Find where the given text appears and provide that cell's center as [X, Y] coordinate. 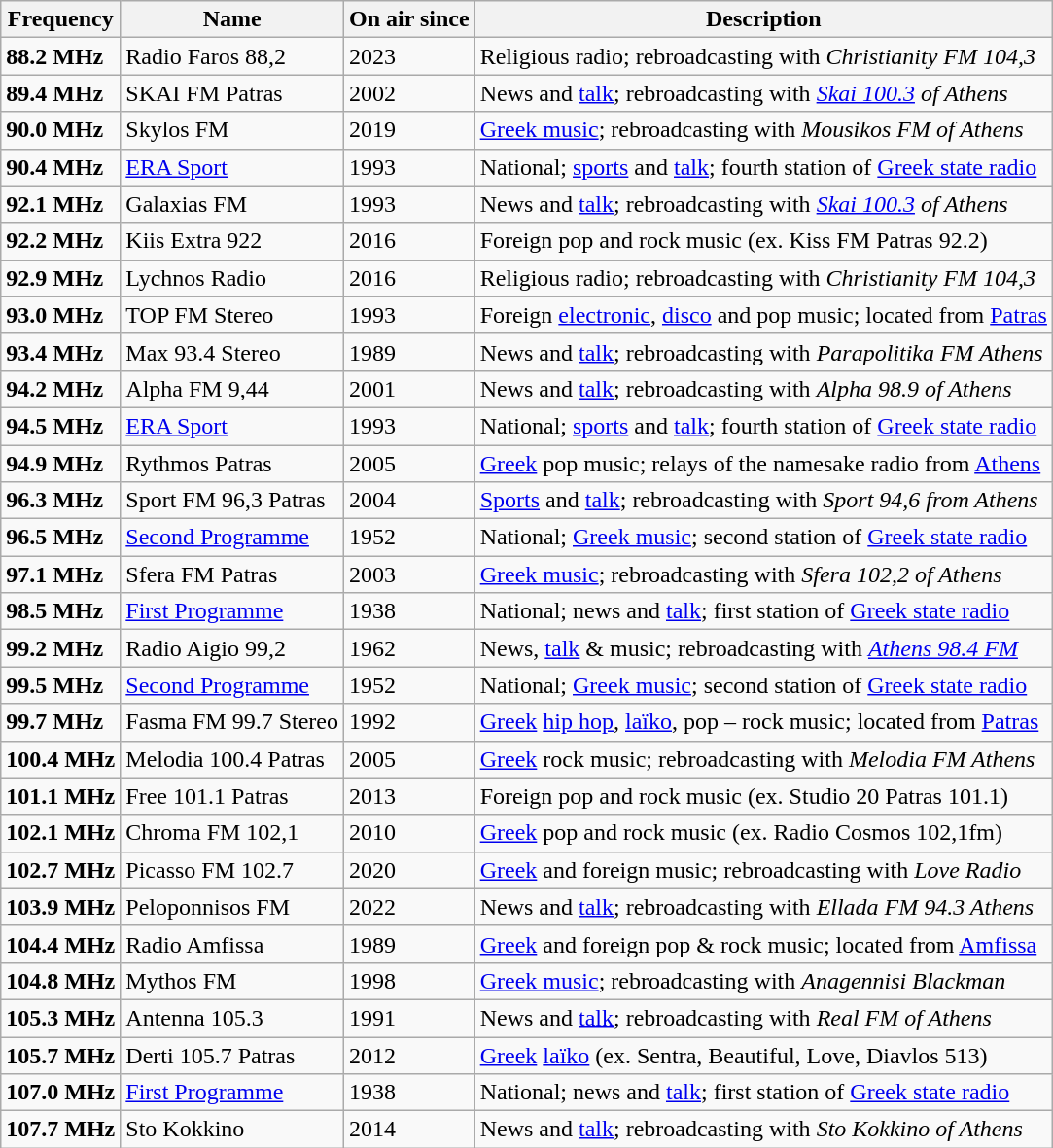
Lychnos Radio [232, 278]
2002 [410, 93]
97.1 MHz [60, 574]
1998 [410, 981]
News and talk; rebroadcasting with Parapolitika FM Athens [763, 352]
Greek rock music; rebroadcasting with Melodia FM Athens [763, 759]
Foreign pop and rock music (ex. Studio 20 Patras 101.1) [763, 796]
2012 [410, 1055]
Peloponnisos FM [232, 907]
Sfera FM Patras [232, 574]
Greek pop and rock music (ex. Radio Cosmos 102,1fm) [763, 833]
100.4 MHz [60, 759]
Greek music; rebroadcasting with Anagennisi Blackman [763, 981]
Greek laïko (ex. Sentra, Beautiful, Love, Diavlos 513) [763, 1055]
Radio Aigio 99,2 [232, 648]
News and talk; rebroadcasting with Sto Kokkino of Athens [763, 1130]
Antenna 105.3 [232, 1018]
2014 [410, 1130]
2022 [410, 907]
92.1 MHz [60, 204]
107.7 MHz [60, 1130]
2020 [410, 870]
Rythmos Patras [232, 464]
On air since [410, 19]
96.3 MHz [60, 501]
Sto Kokkino [232, 1130]
92.2 MHz [60, 241]
Alpha FM 9,44 [232, 389]
Derti 105.7 Patras [232, 1055]
89.4 MHz [60, 93]
Free 101.1 Patras [232, 796]
Max 93.4 Stereo [232, 352]
2001 [410, 389]
Description [763, 19]
101.1 MHz [60, 796]
Foreign pop and rock music (ex. Kiss FM Patras 92.2) [763, 241]
Fasma FM 99.7 Stereo [232, 722]
SKAI FM Patras [232, 93]
Name [232, 19]
News and talk; rebroadcasting with Real FM of Athens [763, 1018]
Sports and talk; rebroadcasting with Sport 94,6 from Athens [763, 501]
88.2 MHz [60, 56]
92.9 MHz [60, 278]
TOP FM Stereo [232, 315]
94.9 MHz [60, 464]
Foreign electronic, disco and pop music; located from Patras [763, 315]
102.1 MHz [60, 833]
99.2 MHz [60, 648]
99.5 MHz [60, 685]
104.8 MHz [60, 981]
News and talk; rebroadcasting with Ellada FM 94.3 Athens [763, 907]
Sport FM 96,3 Patras [232, 501]
Galaxias FM [232, 204]
96.5 MHz [60, 538]
103.9 MHz [60, 907]
Chroma FM 102,1 [232, 833]
Skylos FM [232, 130]
107.0 MHz [60, 1093]
1992 [410, 722]
Picasso FM 102.7 [232, 870]
90.0 MHz [60, 130]
90.4 MHz [60, 167]
93.4 MHz [60, 352]
2003 [410, 574]
Mythos FM [232, 981]
Frequency [60, 19]
94.2 MHz [60, 389]
2013 [410, 796]
Greek music; rebroadcasting with Mousikos FM of Athens [763, 130]
Greek and foreign music; rebroadcasting with Love Radio [763, 870]
News, talk & music; rebroadcasting with Athens 98.4 FM [763, 648]
104.4 MHz [60, 944]
1991 [410, 1018]
Kiis Extra 922 [232, 241]
94.5 MHz [60, 426]
2004 [410, 501]
2010 [410, 833]
93.0 MHz [60, 315]
Radio Faros 88,2 [232, 56]
99.7 MHz [60, 722]
2019 [410, 130]
102.7 MHz [60, 870]
Greek hip hop, laïko, pop – rock music; located from Patras [763, 722]
Greek pop music; relays of the namesake radio from Athens [763, 464]
105.7 MHz [60, 1055]
Greek music; rebroadcasting with Sfera 102,2 of Athens [763, 574]
2023 [410, 56]
Radio Amfissa [232, 944]
98.5 MHz [60, 611]
1962 [410, 648]
Melodia 100.4 Patras [232, 759]
News and talk; rebroadcasting with Alpha 98.9 of Athens [763, 389]
Greek and foreign pop & rock music; located from Amfissa [763, 944]
105.3 MHz [60, 1018]
